Detect which cell encompasses the target text, then output its (X, Y) center coordinate. 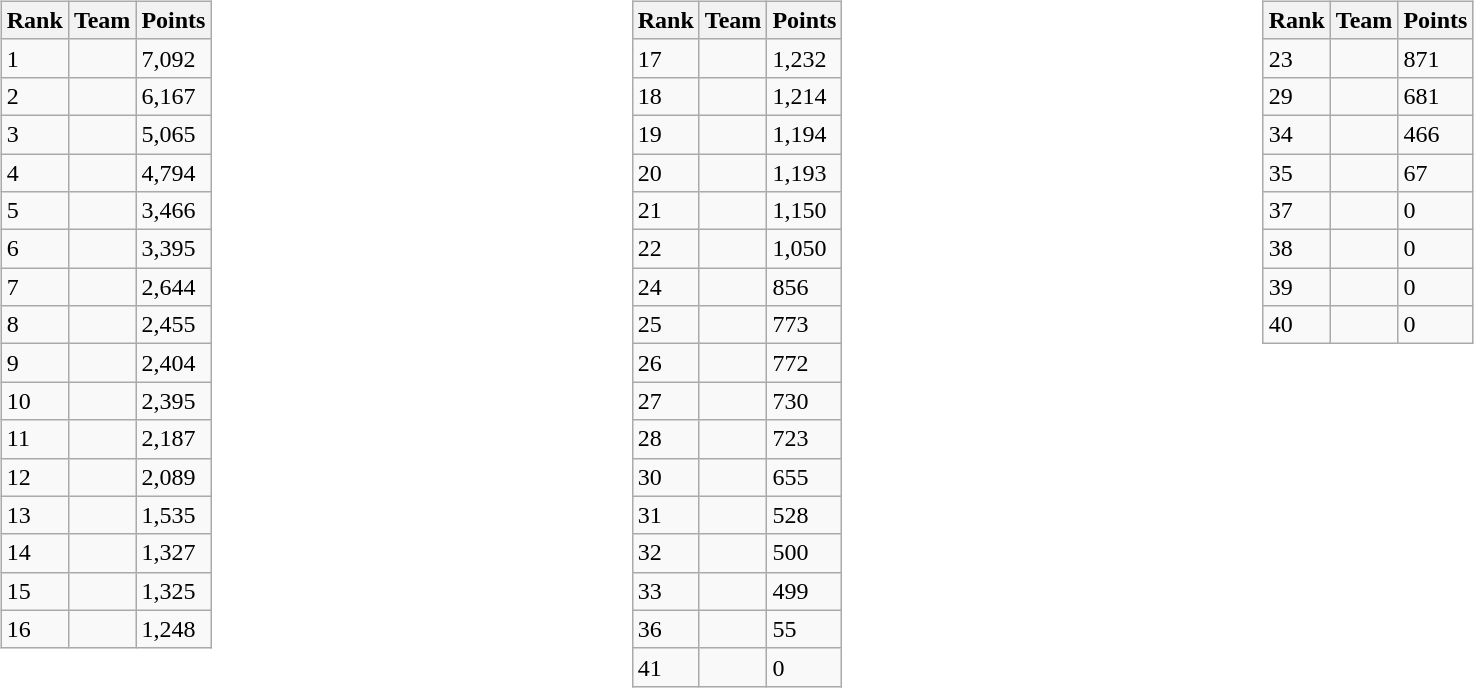
1,232 (804, 58)
25 (666, 325)
3,395 (174, 249)
1,150 (804, 211)
24 (666, 287)
34 (1296, 134)
19 (666, 134)
773 (804, 325)
20 (666, 173)
13 (34, 515)
36 (666, 629)
11 (34, 439)
500 (804, 553)
41 (666, 667)
22 (666, 249)
2,089 (174, 477)
38 (1296, 249)
3,466 (174, 211)
6,167 (174, 96)
7 (34, 287)
10 (34, 401)
5,065 (174, 134)
2,455 (174, 325)
1,327 (174, 553)
499 (804, 591)
16 (34, 629)
32 (666, 553)
6 (34, 249)
21 (666, 211)
40 (1296, 325)
35 (1296, 173)
1,194 (804, 134)
466 (1436, 134)
1,248 (174, 629)
1,193 (804, 173)
31 (666, 515)
30 (666, 477)
28 (666, 439)
2,644 (174, 287)
14 (34, 553)
39 (1296, 287)
18 (666, 96)
8 (34, 325)
67 (1436, 173)
17 (666, 58)
26 (666, 363)
33 (666, 591)
37 (1296, 211)
27 (666, 401)
730 (804, 401)
5 (34, 211)
1,535 (174, 515)
15 (34, 591)
4,794 (174, 173)
9 (34, 363)
856 (804, 287)
1 (34, 58)
1,214 (804, 96)
12 (34, 477)
23 (1296, 58)
1,050 (804, 249)
1,325 (174, 591)
55 (804, 629)
7,092 (174, 58)
2,404 (174, 363)
655 (804, 477)
3 (34, 134)
772 (804, 363)
2,187 (174, 439)
871 (1436, 58)
681 (1436, 96)
2,395 (174, 401)
528 (804, 515)
4 (34, 173)
723 (804, 439)
29 (1296, 96)
2 (34, 96)
